Capture the cell that displays the provided text and extract its [X, Y] central coordinate. 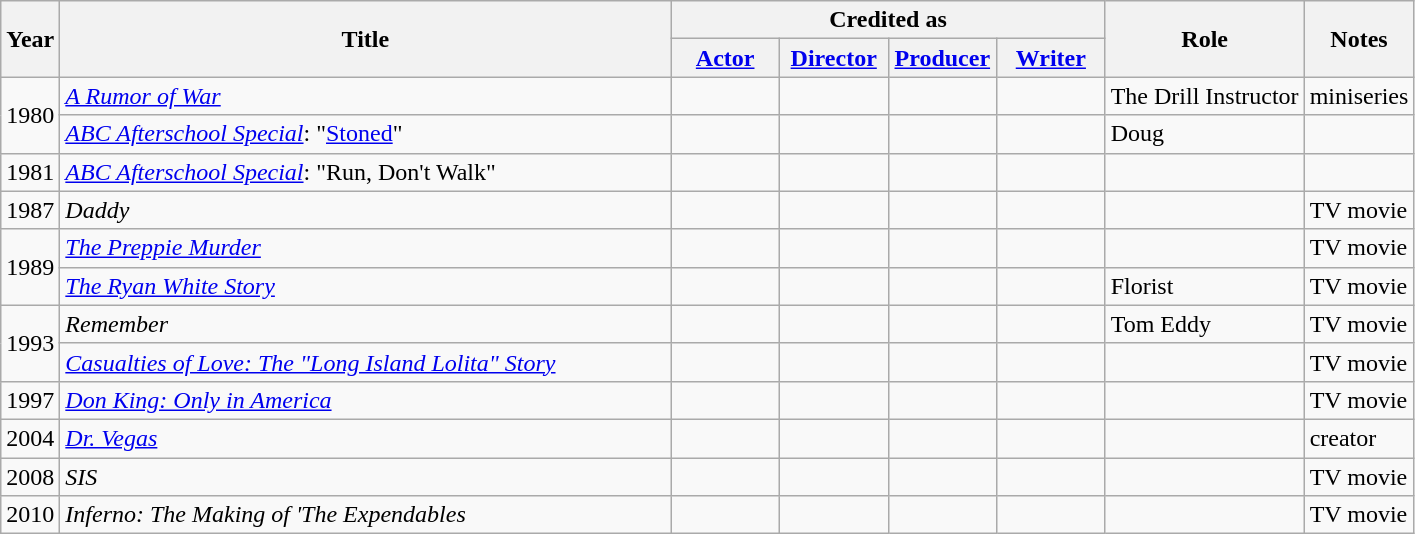
Producer [942, 58]
2010 [30, 515]
Dr. Vegas [366, 438]
Don King: Only in America [366, 400]
Daddy [366, 210]
Role [1204, 39]
A Rumor of War [366, 96]
1980 [30, 115]
SIS [366, 477]
1993 [30, 343]
The Ryan White Story [366, 286]
Credited as [888, 20]
1997 [30, 400]
Title [366, 39]
Actor [726, 58]
Director [834, 58]
The Preppie Murder [366, 248]
ABC Afterschool Special: "Run, Don't Walk" [366, 172]
Year [30, 39]
2004 [30, 438]
Florist [1204, 286]
The Drill Instructor [1204, 96]
1981 [30, 172]
ABC Afterschool Special: "Stoned" [366, 134]
miniseries [1359, 96]
Writer [1052, 58]
Inferno: The Making of 'The Expendables [366, 515]
Doug [1204, 134]
1987 [30, 210]
Remember [366, 324]
Tom Eddy [1204, 324]
2008 [30, 477]
Casualties of Love: The "Long Island Lolita" Story [366, 362]
creator [1359, 438]
1989 [30, 267]
Notes [1359, 39]
